Identify which cell holds the provided text, then report its (X, Y) central coordinate. 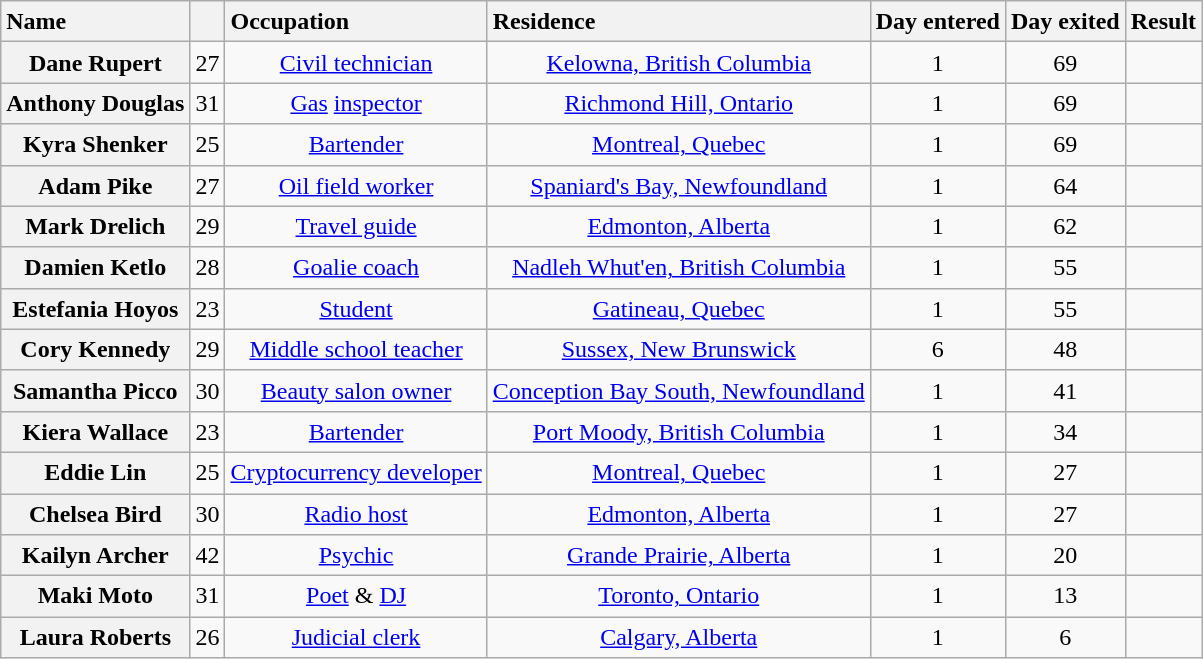
Maki Moto (96, 596)
Occupation (356, 22)
Residence (678, 22)
Middle school teacher (356, 350)
Kyra Shenker (96, 144)
Beauty salon owner (356, 390)
Dane Rupert (96, 62)
26 (208, 638)
Civil technician (356, 62)
Cory Kennedy (96, 350)
Travel guide (356, 226)
41 (1065, 390)
28 (208, 268)
Mark Drelich (96, 226)
48 (1065, 350)
Gas inspector (356, 104)
Anthony Douglas (96, 104)
34 (1065, 432)
Gatineau, Quebec (678, 308)
Student (356, 308)
Kiera Wallace (96, 432)
Judicial clerk (356, 638)
Kailyn Archer (96, 556)
Estefania Hoyos (96, 308)
Psychic (356, 556)
Result (1163, 22)
42 (208, 556)
Name (96, 22)
Adam Pike (96, 186)
64 (1065, 186)
Cryptocurrency developer (356, 472)
Calgary, Alberta (678, 638)
Laura Roberts (96, 638)
Grande Prairie, Alberta (678, 556)
13 (1065, 596)
Samantha Picco (96, 390)
Spaniard's Bay, Newfoundland (678, 186)
Eddie Lin (96, 472)
62 (1065, 226)
Day entered (938, 22)
20 (1065, 556)
Damien Ketlo (96, 268)
Day exited (1065, 22)
Goalie coach (356, 268)
Nadleh Whut'en, British Columbia (678, 268)
Richmond Hill, Ontario (678, 104)
Radio host (356, 514)
Poet & DJ (356, 596)
Oil field worker (356, 186)
Chelsea Bird (96, 514)
Sussex, New Brunswick (678, 350)
Conception Bay South, Newfoundland (678, 390)
Kelowna, British Columbia (678, 62)
Toronto, Ontario (678, 596)
Port Moody, British Columbia (678, 432)
